Determine the (x, y) coordinate at the center of the cell enclosing the given text.  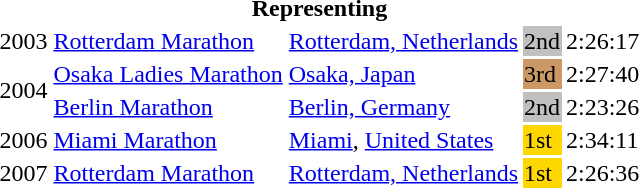
3rd (542, 74)
Miami Marathon (168, 140)
Miami, United States (403, 140)
Berlin, Germany (403, 107)
Berlin Marathon (168, 107)
Osaka Ladies Marathon (168, 74)
Osaka, Japan (403, 74)
